Search for the cell housing the specified text and yield its (x, y) center coordinate. 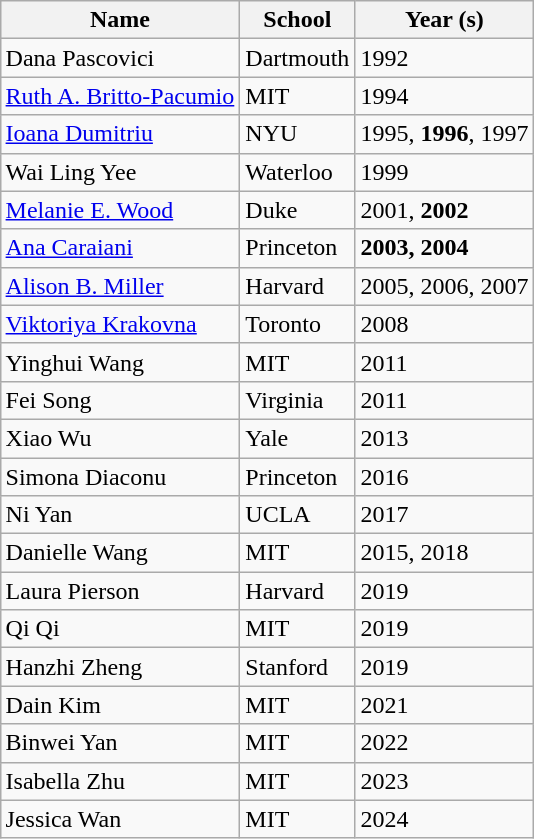
2024 (444, 819)
2008 (444, 324)
Isabella Zhu (120, 781)
Xiao Wu (120, 438)
2001, 2002 (444, 210)
Danielle Wang (120, 553)
Simona Diaconu (120, 477)
Fei Song (120, 400)
Dana Pascovici (120, 58)
2021 (444, 705)
Dain Kim (120, 705)
2022 (444, 743)
Wai Ling Yee (120, 172)
Yinghui Wang (120, 362)
2003, 2004 (444, 248)
Qi Qi (120, 629)
Dartmouth (298, 58)
Virginia (298, 400)
2017 (444, 515)
2005, 2006, 2007 (444, 286)
Ruth A. Britto-Pacumio (120, 96)
2015, 2018 (444, 553)
Ana Caraiani (120, 248)
1999 (444, 172)
Alison B. Miller (120, 286)
1992 (444, 58)
Viktoriya Krakovna (120, 324)
Ni Yan (120, 515)
Name (120, 20)
UCLA (298, 515)
Stanford (298, 667)
Hanzhi Zheng (120, 667)
Waterloo (298, 172)
Year (s) (444, 20)
1995, 1996, 1997 (444, 134)
Yale (298, 438)
1994 (444, 96)
Laura Pierson (120, 591)
School (298, 20)
Ioana Dumitriu (120, 134)
Jessica Wan (120, 819)
Melanie E. Wood (120, 210)
NYU (298, 134)
Binwei Yan (120, 743)
Toronto (298, 324)
2016 (444, 477)
2023 (444, 781)
Duke (298, 210)
2013 (444, 438)
